Pinpoint the cell where the given text exists, returning its [X, Y] midpoint coordinate. 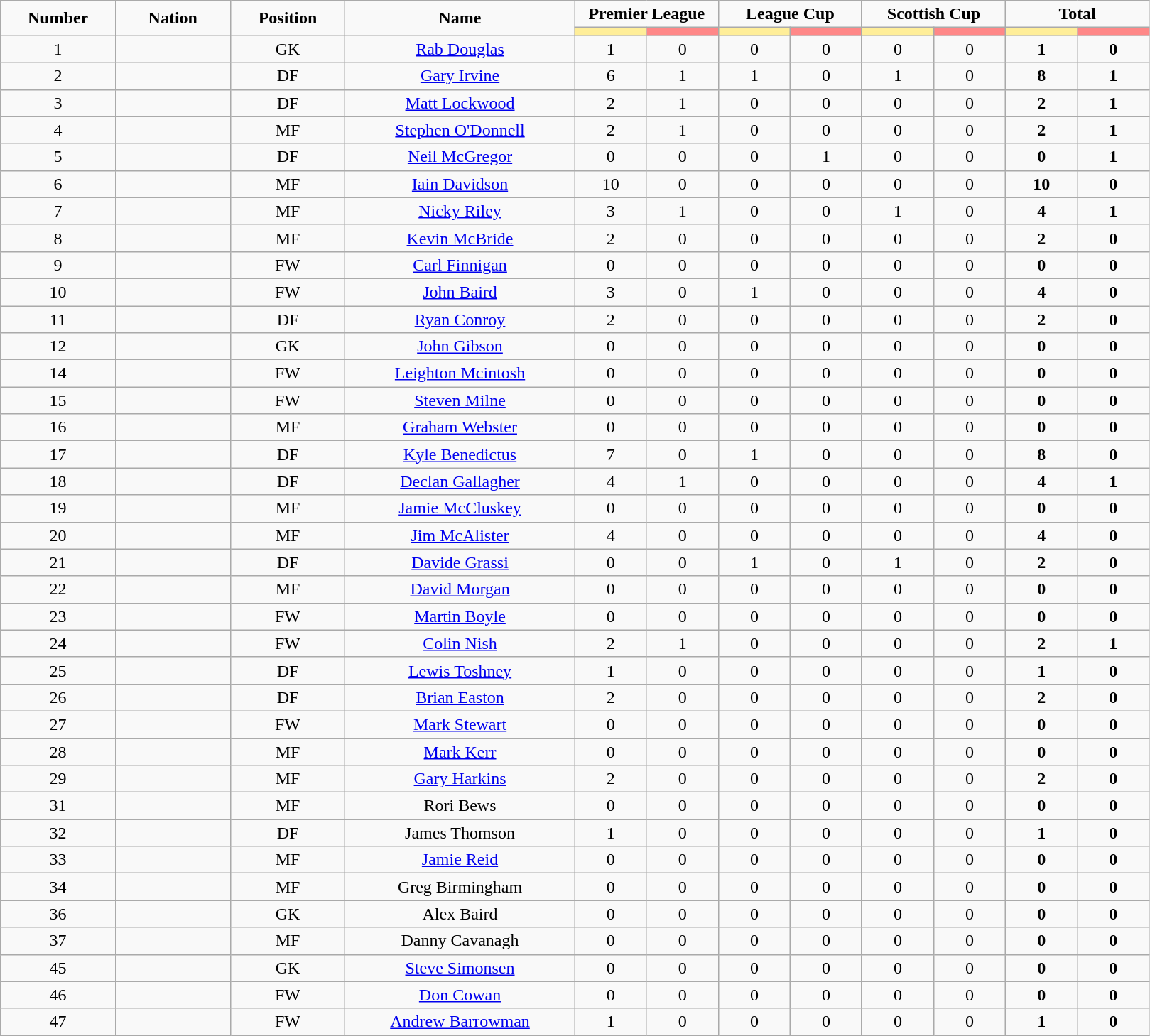
23 [58, 616]
Jim McAlister [460, 535]
Martin Boyle [460, 616]
Matt Lockwood [460, 103]
Leighton Mcintosh [460, 373]
Mark Stewart [460, 724]
Rab Douglas [460, 49]
Number [58, 18]
36 [58, 914]
Nicky Riley [460, 211]
Colin Nish [460, 643]
20 [58, 535]
Andrew Barrowman [460, 1022]
47 [58, 1022]
12 [58, 347]
David Morgan [460, 589]
Mark Kerr [460, 752]
Jamie McCluskey [460, 508]
15 [58, 400]
14 [58, 373]
League Cup [790, 14]
Graham Webster [460, 427]
James Thomson [460, 833]
37 [58, 941]
Ryan Conroy [460, 319]
Name [460, 18]
Kyle Benedictus [460, 454]
Gary Harkins [460, 779]
Declan Gallagher [460, 481]
Steven Milne [460, 400]
26 [58, 697]
Lewis Toshney [460, 670]
Davide Grassi [460, 562]
45 [58, 968]
33 [58, 860]
Premier League [646, 14]
46 [58, 995]
27 [58, 724]
John Baird [460, 292]
Stephen O'Donnell [460, 130]
17 [58, 454]
Total [1078, 14]
Nation [173, 18]
Brian Easton [460, 697]
25 [58, 670]
21 [58, 562]
32 [58, 833]
28 [58, 752]
Steve Simonsen [460, 968]
34 [58, 887]
Iain Davidson [460, 184]
Danny Cavanagh [460, 941]
31 [58, 806]
11 [58, 319]
Kevin McBride [460, 238]
Gary Irvine [460, 76]
Neil McGregor [460, 157]
22 [58, 589]
Scottish Cup [933, 14]
Greg Birmingham [460, 887]
Rori Bews [460, 806]
Position [288, 18]
19 [58, 508]
29 [58, 779]
Jamie Reid [460, 860]
18 [58, 481]
John Gibson [460, 347]
Don Cowan [460, 995]
16 [58, 427]
24 [58, 643]
Alex Baird [460, 914]
5 [58, 157]
Carl Finnigan [460, 265]
9 [58, 265]
